Search for the cell housing the specified text and yield its [X, Y] center coordinate. 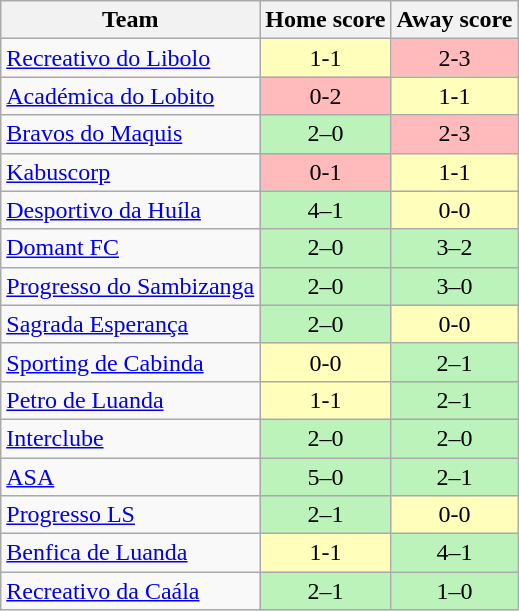
5–0 [326, 477]
0-2 [326, 96]
0-1 [326, 172]
Sagrada Esperança [130, 324]
Sporting de Cabinda [130, 362]
Progresso do Sambizanga [130, 286]
1–0 [454, 591]
Team [130, 20]
Recreativo do Libolo [130, 58]
Away score [454, 20]
Benfica de Luanda [130, 553]
Bravos do Maquis [130, 134]
Petro de Luanda [130, 400]
Académica do Lobito [130, 96]
Domant FC [130, 248]
Kabuscorp [130, 172]
3–0 [454, 286]
Recreativo da Caála [130, 591]
ASA [130, 477]
3–2 [454, 248]
Progresso LS [130, 515]
Home score [326, 20]
Desportivo da Huíla [130, 210]
Interclube [130, 438]
